Locate the cell with the specified text and output its [x, y] center coordinate. 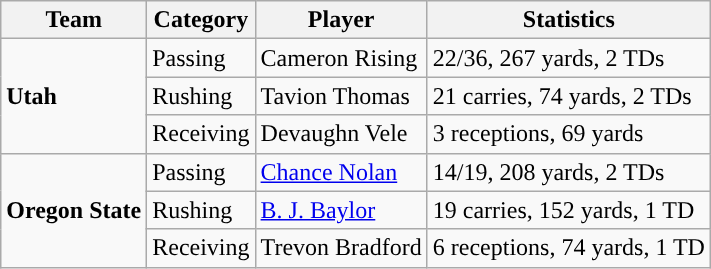
Category [201, 20]
Trevon Bradford [341, 248]
Statistics [568, 20]
6 receptions, 74 yards, 1 TD [568, 248]
Chance Nolan [341, 172]
Oregon State [74, 210]
Tavion Thomas [341, 96]
B. J. Baylor [341, 210]
Devaughn Vele [341, 134]
14/19, 208 yards, 2 TDs [568, 172]
19 carries, 152 yards, 1 TD [568, 210]
Player [341, 20]
3 receptions, 69 yards [568, 134]
Cameron Rising [341, 58]
Utah [74, 96]
Team [74, 20]
21 carries, 74 yards, 2 TDs [568, 96]
22/36, 267 yards, 2 TDs [568, 58]
